Capture the cell that displays the provided text and extract its [X, Y] central coordinate. 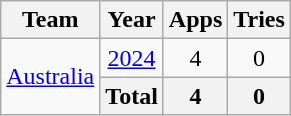
Tries [260, 20]
Apps [195, 20]
Team [50, 20]
2024 [132, 58]
Australia [50, 77]
Year [132, 20]
Total [132, 96]
